Pinpoint the cell where the given text exists, returning its [x, y] midpoint coordinate. 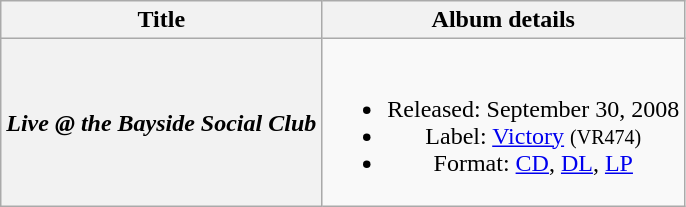
Live @ the Bayside Social Club [162, 122]
Title [162, 20]
Released: September 30, 2008Label: Victory (VR474)Format: CD, DL, LP [504, 122]
Album details [504, 20]
